Search for the cell housing the specified text and yield its [x, y] center coordinate. 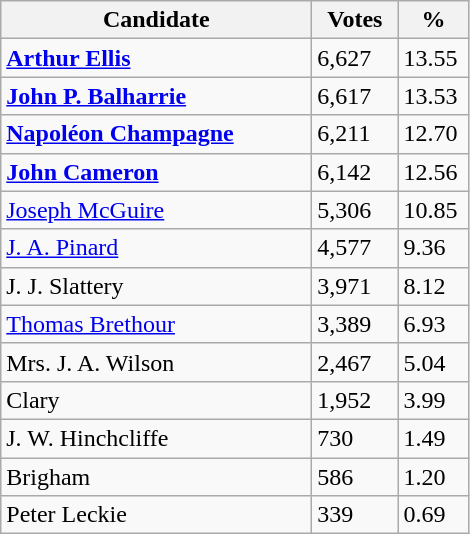
6,142 [355, 172]
12.56 [434, 172]
9.36 [434, 248]
6,627 [355, 58]
3.99 [434, 400]
13.53 [434, 96]
339 [355, 515]
6.93 [434, 324]
2,467 [355, 362]
3,389 [355, 324]
4,577 [355, 248]
730 [355, 438]
Mrs. J. A. Wilson [156, 362]
0.69 [434, 515]
Peter Leckie [156, 515]
Thomas Brethour [156, 324]
586 [355, 477]
Joseph McGuire [156, 210]
10.85 [434, 210]
1.49 [434, 438]
5.04 [434, 362]
Clary [156, 400]
6,211 [355, 134]
5,306 [355, 210]
13.55 [434, 58]
John Cameron [156, 172]
J. A. Pinard [156, 248]
Candidate [156, 20]
12.70 [434, 134]
3,971 [355, 286]
Brigham [156, 477]
John P. Balharrie [156, 96]
1.20 [434, 477]
8.12 [434, 286]
J. W. Hinchcliffe [156, 438]
6,617 [355, 96]
Votes [355, 20]
J. J. Slattery [156, 286]
1,952 [355, 400]
Arthur Ellis [156, 58]
Napoléon Champagne [156, 134]
% [434, 20]
